Detect which cell encompasses the target text, then output its [X, Y] center coordinate. 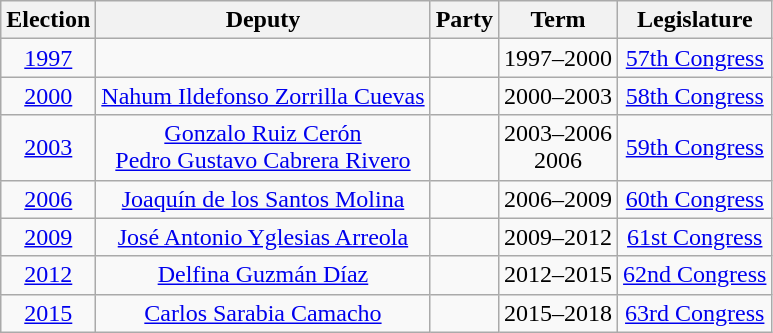
61st Congress [695, 237]
Gonzalo Ruiz CerónPedro Gustavo Cabrera Rivero [263, 148]
2006 [48, 199]
2000 [48, 96]
2003 [48, 148]
Election [48, 20]
Nahum Ildefonso Zorrilla Cuevas [263, 96]
2009 [48, 237]
2012 [48, 275]
2015–2018 [558, 313]
2006–2009 [558, 199]
58th Congress [695, 96]
Legislature [695, 20]
Party [464, 20]
2012–2015 [558, 275]
63rd Congress [695, 313]
Term [558, 20]
57th Congress [695, 58]
2000–2003 [558, 96]
José Antonio Yglesias Arreola [263, 237]
2015 [48, 313]
Delfina Guzmán Díaz [263, 275]
Deputy [263, 20]
Joaquín de los Santos Molina [263, 199]
2003–20062006 [558, 148]
59th Congress [695, 148]
60th Congress [695, 199]
1997–2000 [558, 58]
2009–2012 [558, 237]
62nd Congress [695, 275]
1997 [48, 58]
Carlos Sarabia Camacho [263, 313]
